Locate the cell with the specified text and output its (x, y) center coordinate. 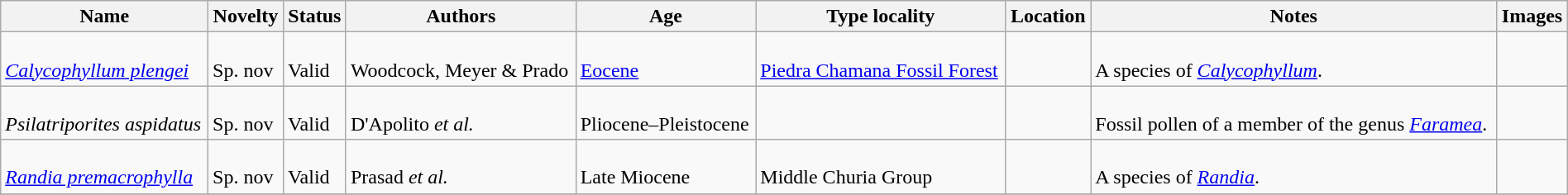
Late Miocene (666, 167)
Authors (461, 17)
Status (314, 17)
Fossil pollen of a member of the genus Faramea. (1293, 112)
Location (1049, 17)
A species of Calycophyllum. (1293, 59)
Psilatriporites aspidatus (104, 112)
Notes (1293, 17)
Calycophyllum plengei (104, 59)
Type locality (881, 17)
Randia premacrophylla (104, 167)
Pliocene–Pleistocene (666, 112)
Prasad et al. (461, 167)
Name (104, 17)
Eocene (666, 59)
Middle Churia Group (881, 167)
Age (666, 17)
Images (1532, 17)
A species of Randia. (1293, 167)
Woodcock, Meyer & Prado (461, 59)
D'Apolito et al. (461, 112)
Piedra Chamana Fossil Forest (881, 59)
Novelty (246, 17)
